For the text-containing cell, return its midpoint in (X, Y) coordinate format. 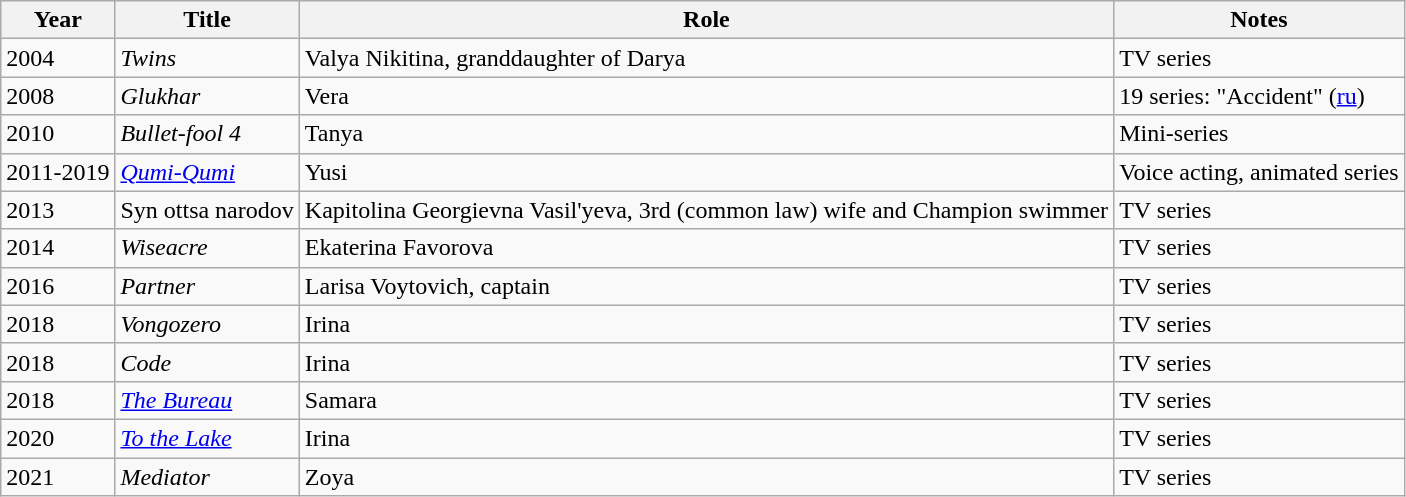
Wiseacre (207, 248)
The Bureau (207, 400)
Twins (207, 58)
2013 (58, 210)
Bullet-fool 4 (207, 134)
Voice acting, animated series (1260, 172)
Kapitolina Georgievna Vasil'yeva, 3rd (common law) wife and Champion swimmer (706, 210)
Vongozero (207, 324)
Ekaterina Favorova (706, 248)
19 series: "Accident" (ru) (1260, 96)
Year (58, 20)
Code (207, 362)
Vera (706, 96)
2016 (58, 286)
2010 (58, 134)
Samara (706, 400)
Valya Nikitina, granddaughter of Darya (706, 58)
Mediator (207, 477)
Mini-series (1260, 134)
Notes (1260, 20)
Title (207, 20)
Glukhar (207, 96)
To the Lake (207, 438)
2021 (58, 477)
Syn ottsa narodov (207, 210)
Partner (207, 286)
Role (706, 20)
2020 (58, 438)
Tanya (706, 134)
Qumi-Qumi (207, 172)
Larisa Voytovich, captain (706, 286)
Yusi (706, 172)
2011-2019 (58, 172)
Zoya (706, 477)
2014 (58, 248)
2004 (58, 58)
2008 (58, 96)
